Search for the cell housing the specified text and yield its [X, Y] center coordinate. 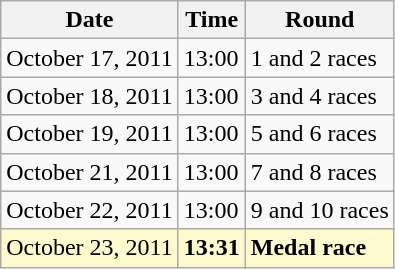
Time [212, 20]
1 and 2 races [320, 58]
October 21, 2011 [90, 172]
3 and 4 races [320, 96]
October 17, 2011 [90, 58]
Medal race [320, 248]
October 18, 2011 [90, 96]
7 and 8 races [320, 172]
October 19, 2011 [90, 134]
9 and 10 races [320, 210]
Date [90, 20]
13:31 [212, 248]
5 and 6 races [320, 134]
October 22, 2011 [90, 210]
Round [320, 20]
October 23, 2011 [90, 248]
